Scan for the cell matching the given text and deliver its [x, y] coordinate at center. 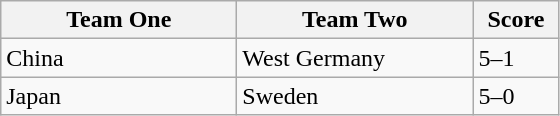
Team Two [355, 20]
Japan [119, 96]
5–0 [516, 96]
Team One [119, 20]
West Germany [355, 58]
Score [516, 20]
Sweden [355, 96]
5–1 [516, 58]
China [119, 58]
